Search for the cell housing the specified text and yield its (X, Y) center coordinate. 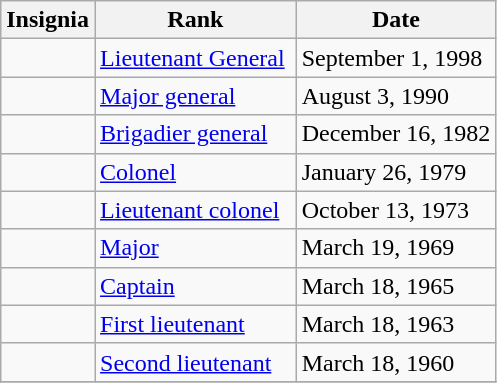
March 18, 1963 (396, 324)
Lieutenant General (196, 58)
Second lieutenant (196, 362)
Insignia (48, 20)
August 3, 1990 (396, 96)
October 13, 1973 (396, 210)
March 19, 1969 (396, 248)
Lieutenant colonel (196, 210)
Colonel (196, 172)
January 26, 1979 (396, 172)
Major (196, 248)
Date (396, 20)
December 16, 1982 (396, 134)
Brigadier general (196, 134)
Captain (196, 286)
Rank (196, 20)
March 18, 1965 (396, 286)
Major general (196, 96)
March 18, 1960 (396, 362)
First lieutenant (196, 324)
September 1, 1998 (396, 58)
